Determine the (x, y) coordinate at the center of the cell enclosing the given text.  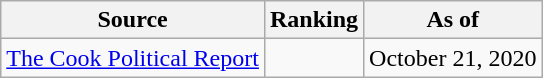
Source (133, 20)
October 21, 2020 (453, 58)
As of (453, 20)
The Cook Political Report (133, 58)
Ranking (314, 20)
